Output the [x, y] coordinate of the center of the cell containing the given text.  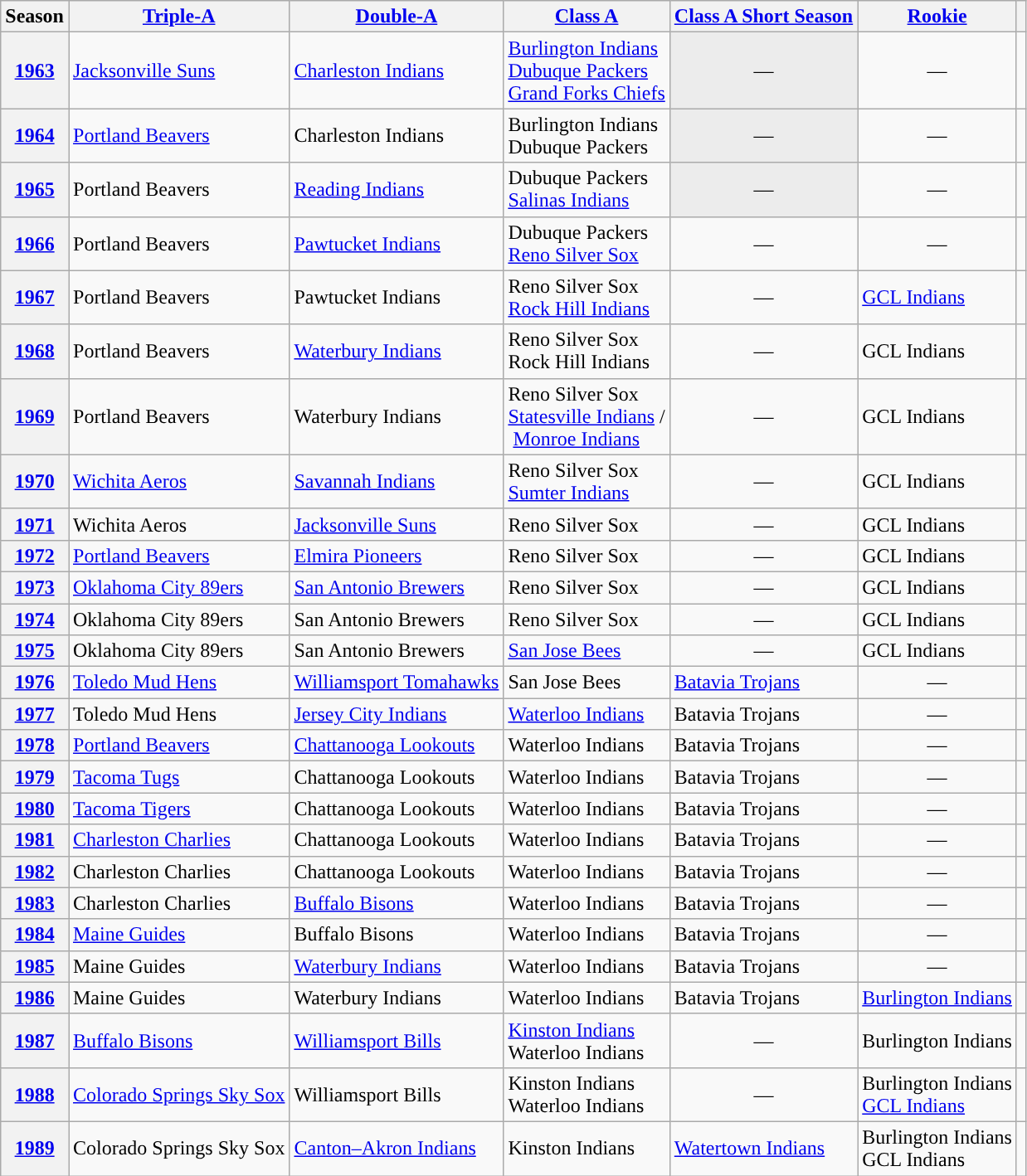
1981 [35, 840]
1985 [35, 966]
Watertown Indians [763, 1148]
1978 [35, 746]
1972 [35, 556]
1989 [35, 1148]
Tacoma Tugs [178, 777]
1974 [35, 620]
Burlington IndiansDubuque Packers [587, 136]
Class A [587, 17]
Reading Indians [397, 189]
Dubuque PackersReno Silver Sox [587, 244]
1977 [35, 714]
1984 [35, 935]
Double-A [397, 17]
1982 [35, 872]
Kinston Indians [587, 1148]
1979 [35, 777]
1980 [35, 809]
Rookie [937, 17]
Class A Short Season [763, 17]
1966 [35, 244]
1970 [35, 481]
1965 [35, 189]
Tacoma Tigers [178, 809]
Reno Silver SoxStatesville Indians / Monroe Indians [587, 416]
1986 [35, 998]
1967 [35, 297]
1968 [35, 352]
1971 [35, 524]
Jersey City Indians [397, 714]
Reno Silver SoxSumter Indians [587, 481]
Williamsport Tomahawks [397, 683]
Dubuque PackersSalinas Indians [587, 189]
1987 [35, 1040]
Savannah Indians [397, 481]
Elmira Pioneers [397, 556]
Triple-A [178, 17]
1988 [35, 1095]
1975 [35, 651]
1976 [35, 683]
1969 [35, 416]
Season [35, 17]
1983 [35, 903]
1973 [35, 587]
1964 [35, 136]
Canton–Akron Indians [397, 1148]
1963 [35, 70]
Burlington IndiansDubuque PackersGrand Forks Chiefs [587, 70]
